Return [X, Y] of the center of cell containing provided text 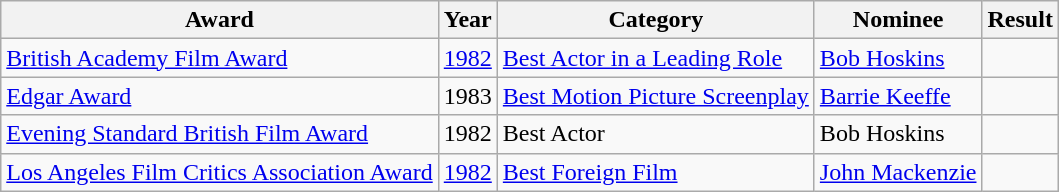
Edgar Award [220, 96]
Best Motion Picture Screenplay [656, 96]
Evening Standard British Film Award [220, 134]
Best Actor in a Leading Role [656, 58]
Best Actor [656, 134]
Year [468, 20]
Nominee [898, 20]
Category [656, 20]
Best Foreign Film [656, 172]
Result [1020, 20]
Barrie Keeffe [898, 96]
Award [220, 20]
British Academy Film Award [220, 58]
Los Angeles Film Critics Association Award [220, 172]
1983 [468, 96]
John Mackenzie [898, 172]
